Capture the cell that displays the provided text and extract its [X, Y] central coordinate. 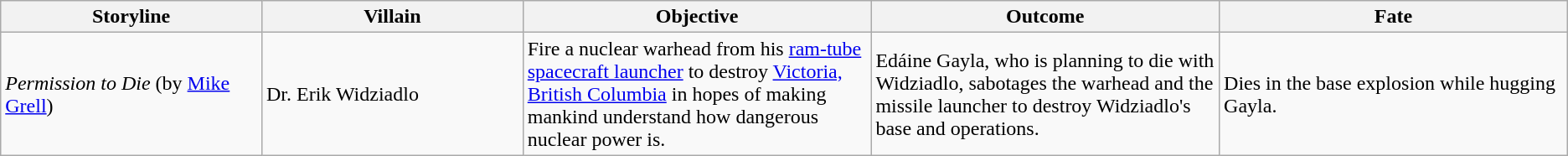
Objective [697, 17]
Fate [1394, 17]
Storyline [132, 17]
Villain [392, 17]
Edáine Gayla, who is planning to die with Widziadlo, sabotages the warhead and the missile launcher to destroy Widziadlo's base and operations. [1045, 94]
Dies in the base explosion while hugging Gayla. [1394, 94]
Permission to Die (by Mike Grell) [132, 94]
Outcome [1045, 17]
Dr. Erik Widziadlo [392, 94]
